Output the (x, y) coordinate of the center of the cell containing the given text.  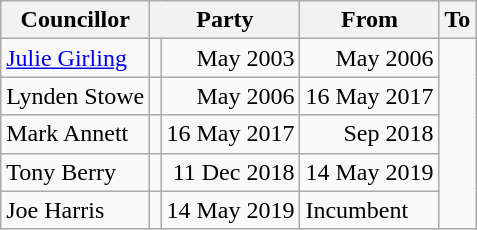
To (458, 20)
Sep 2018 (370, 134)
From (370, 20)
Mark Annett (76, 134)
Councillor (76, 20)
Julie Girling (76, 58)
Lynden Stowe (76, 96)
May 2003 (230, 58)
Party (225, 20)
11 Dec 2018 (230, 172)
Incumbent (370, 210)
Joe Harris (76, 210)
Tony Berry (76, 172)
